Return [x, y] of the center of cell containing provided text 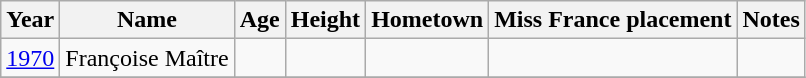
Height [325, 20]
Age [260, 20]
Hometown [428, 20]
Notes [771, 20]
Year [30, 20]
Françoise Maître [147, 58]
Name [147, 20]
Miss France placement [613, 20]
1970 [30, 58]
